Pinpoint the cell where the given text exists, returning its [X, Y] midpoint coordinate. 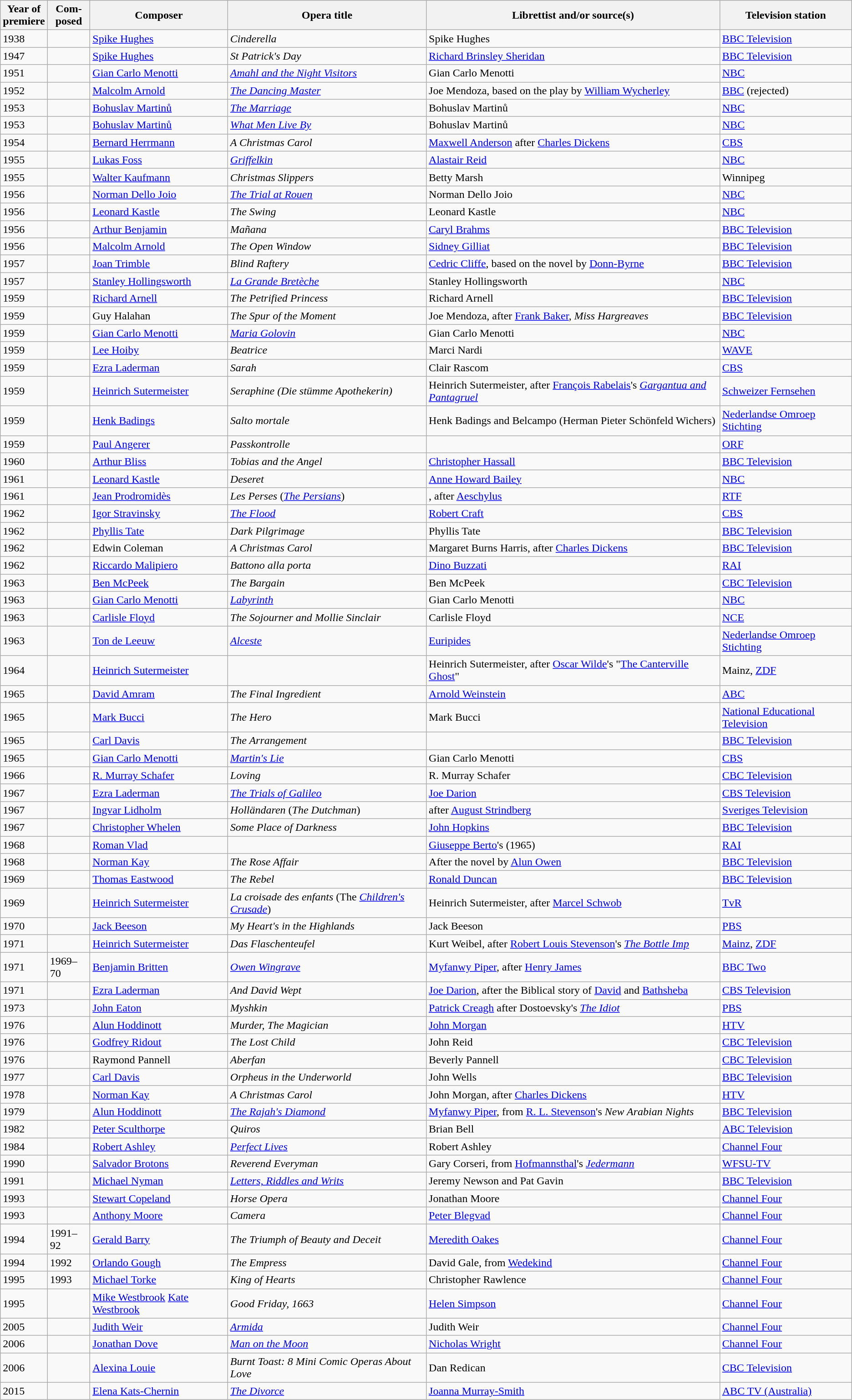
Alastair Reid [573, 160]
Jonathan Moore [573, 1198]
ORF [786, 444]
Marci Nardi [573, 350]
Good Friday, 1663 [327, 1303]
Patrick Creagh after Dostoevsky's The Idiot [573, 1008]
Benjamin Britten [159, 967]
The Divorce [327, 1391]
St Patrick's Day [327, 56]
ABC Television [786, 1129]
Brian Bell [573, 1129]
Sveriges Television [786, 810]
The Trials of Galileo [327, 793]
The Trial at Rouen [327, 194]
2015 [24, 1391]
Walter Kaufmann [159, 177]
The Rajah's Diamond [327, 1112]
Television station [786, 15]
Martin's Lie [327, 758]
Blind Raftery [327, 264]
RTF [786, 496]
Maria Golovin [327, 333]
1970 [24, 926]
The Petrified Princess [327, 298]
Salto mortale [327, 420]
Raymond Pannell [159, 1060]
Godfrey Ridout [159, 1042]
Dan Redican [573, 1368]
1990 [24, 1164]
after August Strindberg [573, 810]
Amahl and the Night Visitors [327, 73]
Jonathan Dove [159, 1344]
The Marriage [327, 108]
Betty Marsh [573, 177]
The Sojourner and Mollie Sinclair [327, 617]
The Dancing Master [327, 91]
Peter Blegvad [573, 1216]
Alceste [327, 641]
Orlando Gough [159, 1263]
And David Wept [327, 991]
1991 [24, 1181]
The Bargain [327, 583]
Christmas Slippers [327, 177]
The Spur of the Moment [327, 316]
Arnold Weinstein [573, 694]
Joe Darion [573, 793]
Henk Badings and Belcampo (Herman Pieter Schönfeld Wichers) [573, 420]
1991–92 [69, 1239]
BBC Two [786, 967]
Anne Howard Bailey [573, 479]
John Hopkins [573, 827]
Das Flaschenteufel [327, 944]
Joe Mendoza, based on the play by William Wycherley [573, 91]
Robert Craft [573, 513]
Igor Stravinsky [159, 513]
WFSU-TV [786, 1164]
Paul Angerer [159, 444]
Myshkin [327, 1008]
Maxwell Anderson after Charles Dickens [573, 142]
Jeremy Newson and Pat Gavin [573, 1181]
Orpheus in the Underworld [327, 1077]
Armida [327, 1327]
Joanna Murray-Smith [573, 1391]
Year of premiere [24, 15]
Owen Wingrave [327, 967]
Winnipeg [786, 177]
Myfanwy Piper, after Henry James [573, 967]
The Final Ingredient [327, 694]
Dark Pilgrimage [327, 531]
Some Place of Darkness [327, 827]
The Rose Affair [327, 862]
Christopher Hassall [573, 461]
Com­posed [69, 15]
Battono alla porta [327, 566]
Euripides [573, 641]
1960 [24, 461]
Seraphine (Die stümme Apothekerin) [327, 391]
Riccardo Malipiero [159, 566]
Guy Halahan [159, 316]
1952 [24, 91]
Camera [327, 1216]
ABC TV (Australia) [786, 1391]
Heinrich Sutermeister, after François Rabelais's Gargantua and Pantagruel [573, 391]
1973 [24, 1008]
Elena Kats-Chernin [159, 1391]
Clair Rascom [573, 368]
Roman Vlad [159, 845]
National Educational Television [786, 717]
Reverend Everyman [327, 1164]
Jean Prodromidès [159, 496]
Nicholas Wright [573, 1344]
Letters, Riddles and Writs [327, 1181]
Mañana [327, 229]
The Hero [327, 717]
1969–70 [69, 967]
Gerald Barry [159, 1239]
Gary Corseri, from Hofmannsthal's Jedermann [573, 1164]
Perfect Lives [327, 1146]
Murder, The Magician [327, 1025]
Lee Hoiby [159, 350]
John Wells [573, 1077]
King of Hearts [327, 1280]
John Reid [573, 1042]
TvR [786, 903]
WAVE [786, 350]
Joe Mendoza, after Frank Baker, Miss Hargreaves [573, 316]
Margaret Burns Harris, after Charles Dickens [573, 548]
John Eaton [159, 1008]
La Grande Bretèche [327, 281]
Librettist and/or source(s) [573, 15]
Christopher Whelen [159, 827]
The Flood [327, 513]
1938 [24, 39]
Beverly Pannell [573, 1060]
Dino Buzzati [573, 566]
1992 [69, 1263]
Passkontrolle [327, 444]
ABC [786, 694]
Ton de Leeuw [159, 641]
John Morgan [573, 1025]
2005 [24, 1327]
La croisade des enfants (The Children's Crusade) [327, 903]
Edwin Coleman [159, 548]
The Arrangement [327, 741]
Schweizer Fernsehen [786, 391]
The Lost Child [327, 1042]
Kurt Weibel, after Robert Louis Stevenson's The Bottle Imp [573, 944]
What Men Live By [327, 125]
Stewart Copeland [159, 1198]
Tobias and the Angel [327, 461]
John Morgan, after Charles Dickens [573, 1094]
Holländaren (The Dutchman) [327, 810]
Joe Darion, after the Biblical story of David and Bathsheba [573, 991]
Heinrich Sutermeister, after Oscar Wilde's "The Canterville Ghost" [573, 671]
Cinderella [327, 39]
1951 [24, 73]
Giuseppe Berto's (1965) [573, 845]
Ronald Duncan [573, 879]
The Rebel [327, 879]
Horse Opera [327, 1198]
Burnt Toast: 8 Mini Comic Operas About Love [327, 1368]
Thomas Eastwood [159, 879]
Bernard Herrmann [159, 142]
Meredith Oakes [573, 1239]
Salvador Brotons [159, 1164]
Les Perses (The Persians) [327, 496]
The Empress [327, 1263]
Richard Brinsley Sheridan [573, 56]
Deseret [327, 479]
Ingvar Lidholm [159, 810]
Christopher Rawlence [573, 1280]
BBC (rejected) [786, 91]
Man on the Moon [327, 1344]
NCE [786, 617]
Loving [327, 775]
Cedric Cliffe, based on the novel by Donn-Byrne [573, 264]
Labyrinth [327, 600]
1978 [24, 1094]
Michael Torke [159, 1280]
After the novel by Alun Owen [573, 862]
1984 [24, 1146]
Anthony Moore [159, 1216]
Opera title [327, 15]
Griffelkin [327, 160]
Joan Trimble [159, 264]
Heinrich Sutermeister, after Marcel Schwob [573, 903]
Mike Westbrook Kate Westbrook [159, 1303]
Quiros [327, 1129]
Beatrice [327, 350]
1979 [24, 1112]
David Amram [159, 694]
Peter Sculthorpe [159, 1129]
1947 [24, 56]
1954 [24, 142]
Alexina Louie [159, 1368]
, after Aeschylus [573, 496]
Aberfan [327, 1060]
The Triumph of Beauty and Deceit [327, 1239]
Arthur Benjamin [159, 229]
David Gale, from Wedekind [573, 1263]
My Heart's in the Highlands [327, 926]
The Open Window [327, 247]
Sarah [327, 368]
Helen Simpson [573, 1303]
Arthur Bliss [159, 461]
Myfanwy Piper, from R. L. Stevenson's New Arabian Nights [573, 1112]
Henk Badings [159, 420]
Caryl Brahms [573, 229]
1977 [24, 1077]
Lukas Foss [159, 160]
The Swing [327, 212]
Michael Nyman [159, 1181]
Sidney Gilliat [573, 247]
1966 [24, 775]
Composer [159, 15]
1964 [24, 671]
1982 [24, 1129]
